Output the [x, y] coordinate of the center of the cell containing the given text.  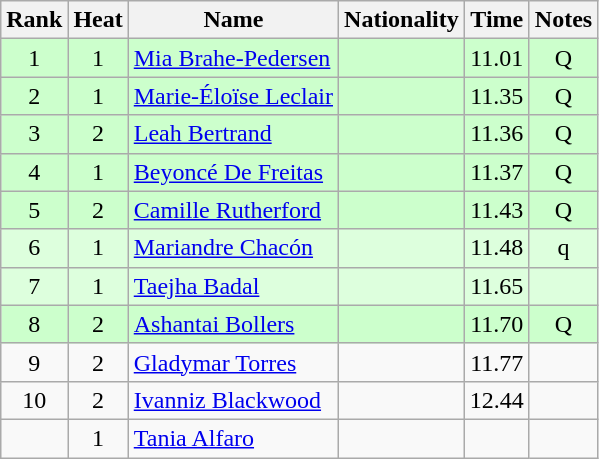
11.37 [496, 172]
q [563, 248]
11.35 [496, 96]
Nationality [402, 20]
Mariandre Chacón [233, 248]
Tania Alfaro [233, 438]
4 [34, 172]
11.43 [496, 210]
11.48 [496, 248]
Marie-Éloïse Leclair [233, 96]
10 [34, 400]
Mia Brahe-Pedersen [233, 58]
11.65 [496, 286]
Camille Rutherford [233, 210]
Beyoncé De Freitas [233, 172]
8 [34, 324]
Heat [98, 20]
12.44 [496, 400]
Time [496, 20]
9 [34, 362]
6 [34, 248]
Notes [563, 20]
5 [34, 210]
11.77 [496, 362]
Leah Bertrand [233, 134]
Taejha Badal [233, 286]
3 [34, 134]
11.70 [496, 324]
7 [34, 286]
Ivanniz Blackwood [233, 400]
11.01 [496, 58]
Name [233, 20]
Gladymar Torres [233, 362]
Rank [34, 20]
Ashantai Bollers [233, 324]
11.36 [496, 134]
